Detect which cell encompasses the target text, then output its [x, y] center coordinate. 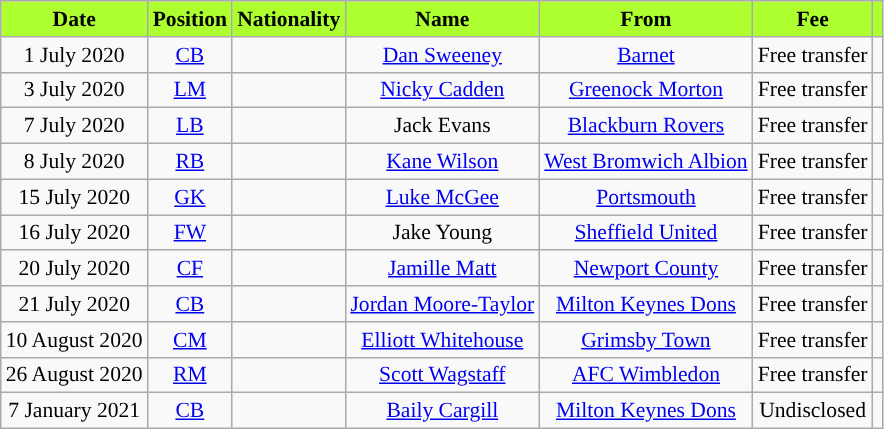
Elliott Whitehouse [442, 340]
Greenock Morton [646, 90]
RM [190, 375]
Dan Sweeney [442, 55]
Nationality [288, 19]
West Bromwich Albion [646, 162]
10 August 2020 [74, 340]
Newport County [646, 269]
3 July 2020 [74, 90]
Nicky Cadden [442, 90]
FW [190, 233]
Fee [813, 19]
7 July 2020 [74, 126]
GK [190, 197]
16 July 2020 [74, 233]
Position [190, 19]
Name [442, 19]
8 July 2020 [74, 162]
26 August 2020 [74, 375]
CF [190, 269]
Jordan Moore-Taylor [442, 304]
AFC Wimbledon [646, 375]
Portsmouth [646, 197]
LB [190, 126]
21 July 2020 [74, 304]
Luke McGee [442, 197]
Grimsby Town [646, 340]
7 January 2021 [74, 411]
Blackburn Rovers [646, 126]
CM [190, 340]
Sheffield United [646, 233]
Date [74, 19]
Scott Wagstaff [442, 375]
From [646, 19]
Jack Evans [442, 126]
Jamille Matt [442, 269]
Kane Wilson [442, 162]
1 July 2020 [74, 55]
20 July 2020 [74, 269]
LM [190, 90]
Jake Young [442, 233]
Undisclosed [813, 411]
Barnet [646, 55]
15 July 2020 [74, 197]
Baily Cargill [442, 411]
RB [190, 162]
